Return [x, y] of the center of cell containing provided text 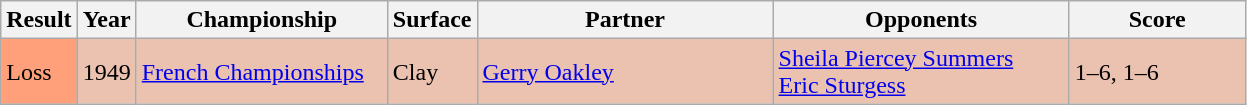
Gerry Oakley [625, 72]
Surface [432, 20]
1–6, 1–6 [1157, 72]
Partner [625, 20]
Year [106, 20]
Clay [432, 72]
Opponents [921, 20]
Score [1157, 20]
Loss [39, 72]
Championship [262, 20]
1949 [106, 72]
French Championships [262, 72]
Result [39, 20]
Sheila Piercey Summers Eric Sturgess [921, 72]
